Output the [x, y] coordinate of the center of the cell containing the given text.  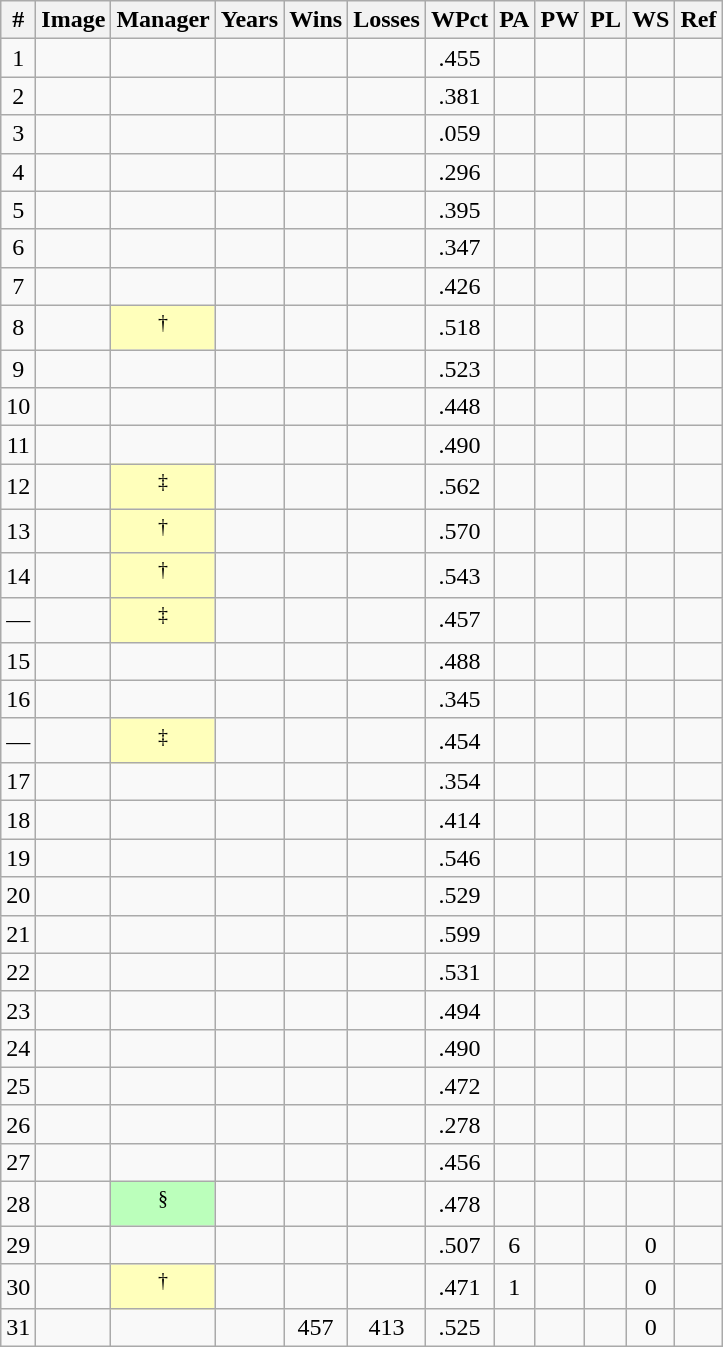
WPct [459, 20]
9 [18, 369]
21 [18, 934]
.529 [459, 896]
19 [18, 858]
.525 [459, 1328]
.455 [459, 58]
.531 [459, 972]
WS [650, 20]
17 [18, 782]
14 [18, 576]
5 [18, 210]
.426 [459, 286]
4 [18, 172]
.395 [459, 210]
.543 [459, 576]
.471 [459, 1286]
Losses [387, 20]
.599 [459, 934]
29 [18, 1245]
.448 [459, 407]
16 [18, 699]
.347 [459, 248]
.345 [459, 699]
31 [18, 1328]
.523 [459, 369]
PW [560, 20]
30 [18, 1286]
28 [18, 1204]
.562 [459, 486]
25 [18, 1086]
13 [18, 532]
.354 [459, 782]
15 [18, 661]
.488 [459, 661]
10 [18, 407]
.518 [459, 328]
12 [18, 486]
.456 [459, 1163]
Manager [163, 20]
457 [316, 1328]
Years [249, 20]
413 [387, 1328]
.546 [459, 858]
.494 [459, 1010]
.454 [459, 740]
.059 [459, 134]
Wins [316, 20]
.457 [459, 620]
Image [74, 20]
18 [18, 820]
24 [18, 1048]
.478 [459, 1204]
.381 [459, 96]
.472 [459, 1086]
.507 [459, 1245]
20 [18, 896]
26 [18, 1124]
PL [606, 20]
Ref [698, 20]
§ [163, 1204]
8 [18, 328]
.296 [459, 172]
27 [18, 1163]
2 [18, 96]
3 [18, 134]
11 [18, 445]
7 [18, 286]
.278 [459, 1124]
# [18, 20]
22 [18, 972]
.414 [459, 820]
.570 [459, 532]
23 [18, 1010]
PA [514, 20]
